Return (X, Y) of the center of cell containing provided text 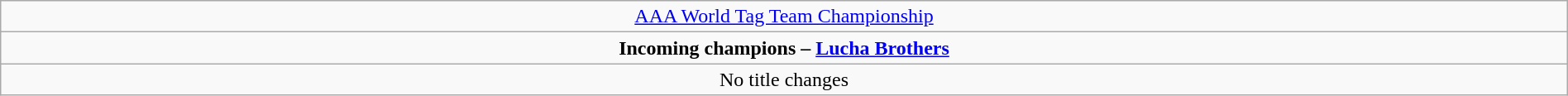
AAA World Tag Team Championship (784, 17)
No title changes (784, 79)
Incoming champions – Lucha Brothers (784, 48)
